Scan for the cell matching the given text and deliver its [x, y] coordinate at center. 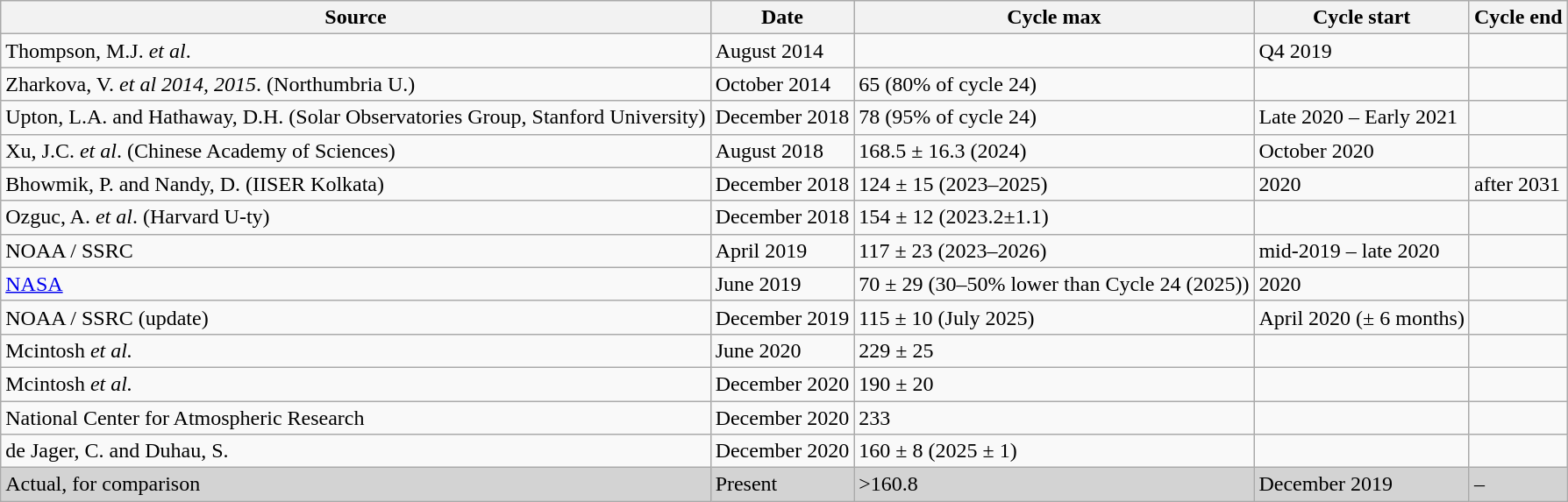
117 ± 23 (2023–2026) [1054, 251]
Q4 2019 [1362, 51]
Upton, L.A. and Hathaway, D.H. (Solar Observatories Group, Stanford University) [356, 117]
190 ± 20 [1054, 384]
65 (80% of cycle 24) [1054, 84]
NOAA / SSRC (update) [356, 317]
April 2019 [782, 251]
229 ± 25 [1054, 350]
Bhowmik, P. and Nandy, D. (IISER Kolkata) [356, 184]
160 ± 8 (2025 ± 1) [1054, 451]
Ozguc, A. et al. (Harvard U-ty) [356, 217]
October 2014 [782, 84]
August 2014 [782, 51]
Present [782, 484]
June 2019 [782, 284]
Date [782, 18]
124 ± 15 (2023–2025) [1054, 184]
Zharkova, V. et al 2014, 2015. (Northumbria U.) [356, 84]
after 2031 [1518, 184]
Xu, J.C. et al. (Chinese Academy of Sciences) [356, 151]
Late 2020 – Early 2021 [1362, 117]
115 ± 10 (July 2025) [1054, 317]
70 ± 29 (30–50% lower than Cycle 24 (2025)) [1054, 284]
Thompson, M.J. et al. [356, 51]
233 [1054, 418]
Cycle start [1362, 18]
168.5 ± 16.3 (2024) [1054, 151]
Cycle end [1518, 18]
de Jager, C. and Duhau, S. [356, 451]
– [1518, 484]
NASA [356, 284]
National Center for Atmospheric Research [356, 418]
>160.8 [1054, 484]
78 (95% of cycle 24) [1054, 117]
August 2018 [782, 151]
mid-2019 – late 2020 [1362, 251]
June 2020 [782, 350]
154 ± 12 (2023.2±1.1) [1054, 217]
Actual, for comparison [356, 484]
April 2020 (± 6 months) [1362, 317]
Cycle max [1054, 18]
NOAA / SSRC [356, 251]
October 2020 [1362, 151]
Source [356, 18]
